Return the [X, Y] coordinate for the center point of the cell that contains the specified text.  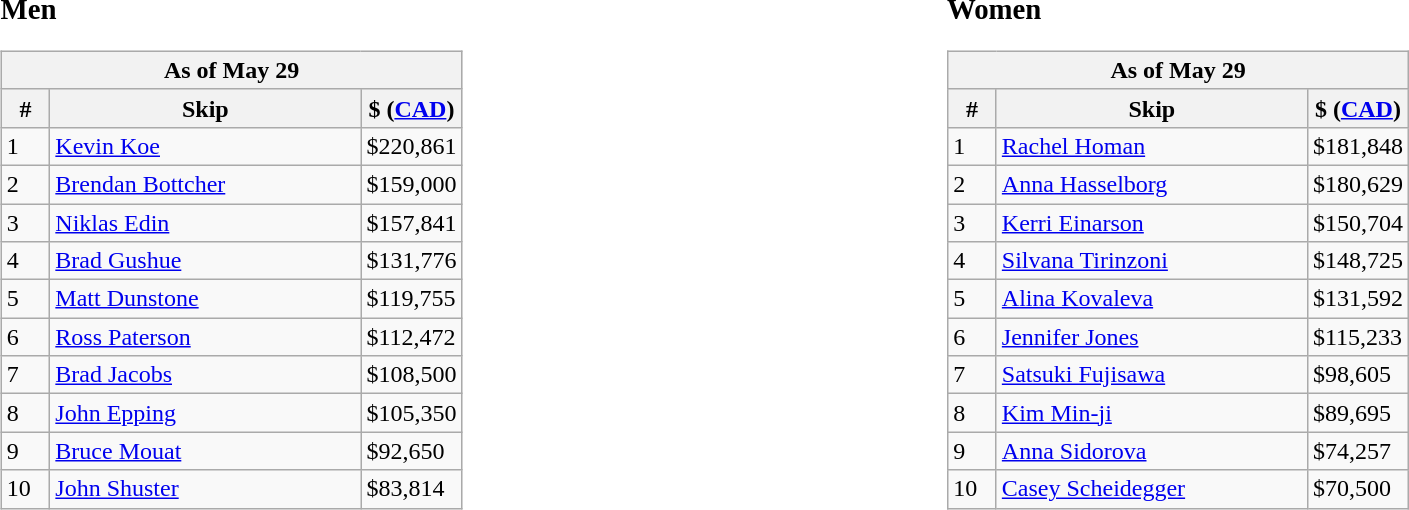
$74,257 [1358, 451]
Bruce Mouat [206, 451]
$148,725 [1358, 261]
Brendan Bottcher [206, 184]
$159,000 [412, 184]
Niklas Edin [206, 223]
Casey Scheidegger [1152, 489]
Anna Hasselborg [1152, 184]
$157,841 [412, 223]
John Epping [206, 413]
Kerri Einarson [1152, 223]
Rachel Homan [1152, 146]
$181,848 [1358, 146]
Kim Min-ji [1152, 413]
$131,776 [412, 261]
$92,650 [412, 451]
$89,695 [1358, 413]
Kevin Koe [206, 146]
$119,755 [412, 299]
Silvana Tirinzoni [1152, 261]
John Shuster [206, 489]
$220,861 [412, 146]
$131,592 [1358, 299]
Alina Kovaleva [1152, 299]
$112,472 [412, 337]
Brad Jacobs [206, 375]
Jennifer Jones [1152, 337]
Ross Paterson [206, 337]
$83,814 [412, 489]
Brad Gushue [206, 261]
$105,350 [412, 413]
$108,500 [412, 375]
$98,605 [1358, 375]
Matt Dunstone [206, 299]
Satsuki Fujisawa [1152, 375]
$180,629 [1358, 184]
$70,500 [1358, 489]
$150,704 [1358, 223]
$115,233 [1358, 337]
Anna Sidorova [1152, 451]
